Detect which cell encompasses the target text, then output its [X, Y] center coordinate. 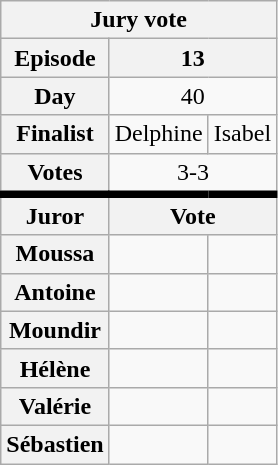
Isabel [242, 134]
Sébastien [55, 444]
Day [55, 96]
13 [192, 58]
Moussa [55, 254]
Finalist [55, 134]
Hélène [55, 368]
Delphine [158, 134]
Juror [55, 214]
Episode [55, 58]
Jury vote [139, 20]
40 [192, 96]
Valérie [55, 406]
Antoine [55, 292]
Vote [192, 214]
3-3 [192, 174]
Moundir [55, 330]
Votes [55, 174]
